Return (x, y) of the center of cell containing provided text 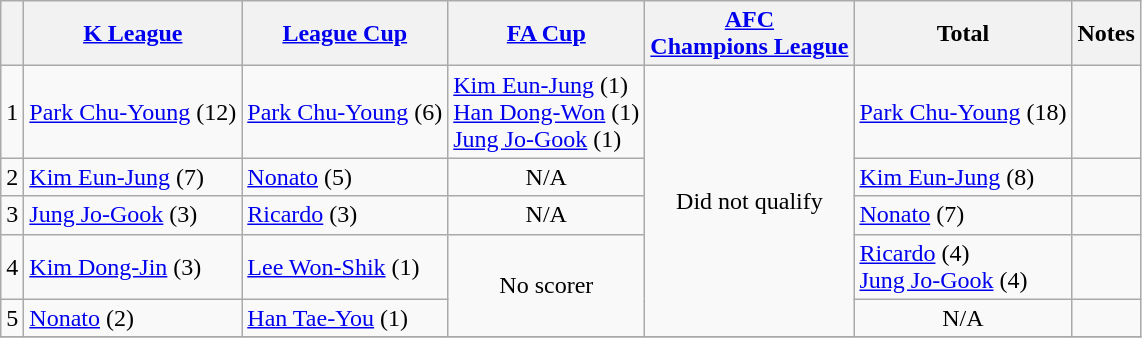
3 (12, 215)
Total (963, 34)
League Cup (345, 34)
Notes (1106, 34)
Did not qualify (750, 202)
Han Tae-You (1) (345, 318)
Kim Eun-Jung (7) (133, 177)
4 (12, 266)
1 (12, 112)
Park Chu-Young (6) (345, 112)
Jung Jo-Gook (3) (133, 215)
Park Chu-Young (18) (963, 112)
AFCChampions League (750, 34)
Nonato (7) (963, 215)
Kim Dong-Jin (3) (133, 266)
K League (133, 34)
Ricardo (4) Jung Jo-Gook (4) (963, 266)
Nonato (5) (345, 177)
Kim Eun-Jung (8) (963, 177)
2 (12, 177)
FA Cup (546, 34)
No scorer (546, 286)
Kim Eun-Jung (1) Han Dong-Won (1) Jung Jo-Gook (1) (546, 112)
Lee Won-Shik (1) (345, 266)
5 (12, 318)
Park Chu-Young (12) (133, 112)
Nonato (2) (133, 318)
Ricardo (3) (345, 215)
